Pinpoint the cell where the given text exists, returning its [x, y] midpoint coordinate. 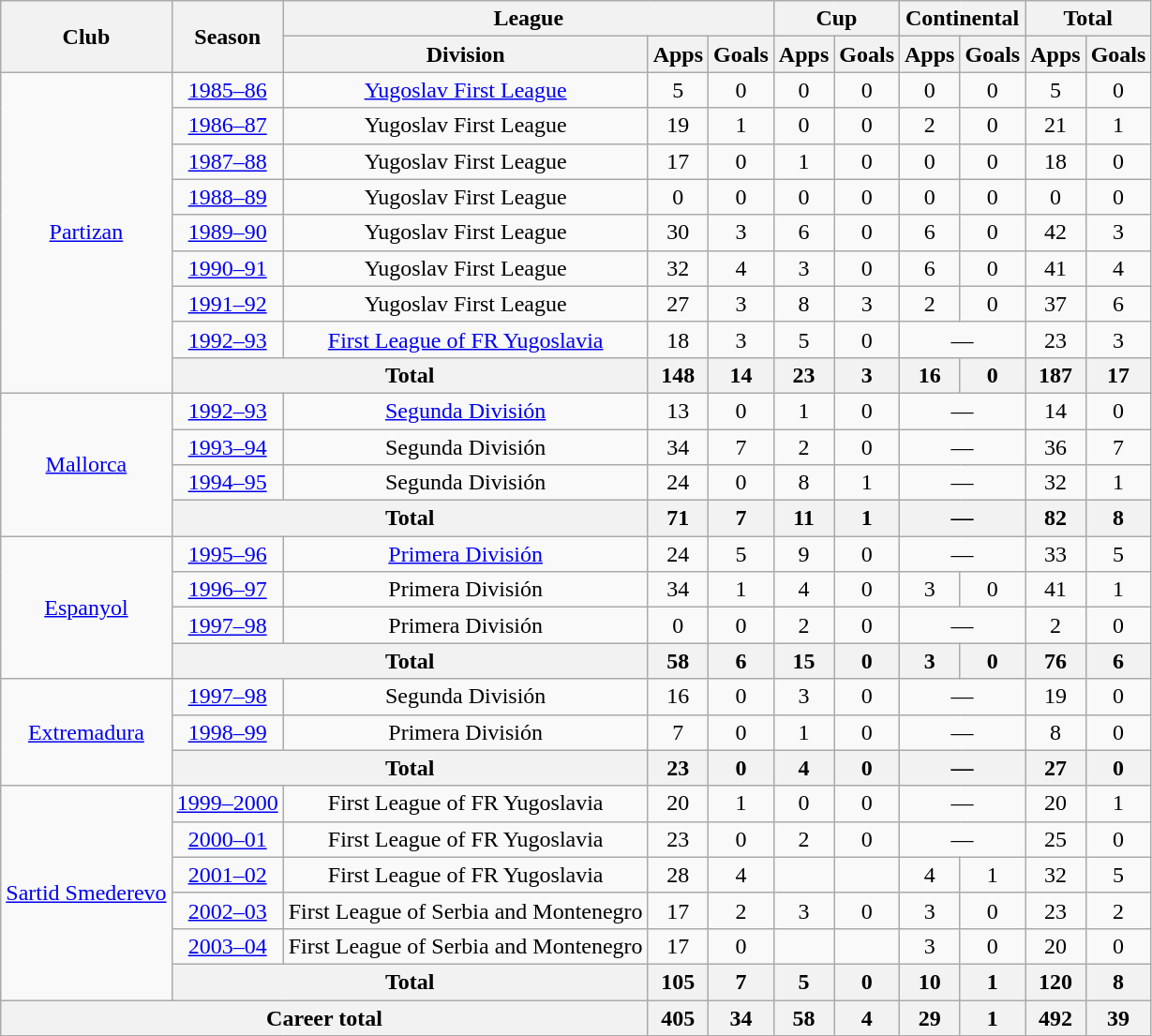
492 [1055, 1017]
42 [1055, 233]
36 [1055, 447]
1987–88 [227, 161]
1993–94 [227, 447]
Extremadura [86, 732]
28 [678, 875]
29 [930, 1017]
Cup [836, 19]
120 [1055, 982]
1989–90 [227, 233]
15 [803, 661]
1988–89 [227, 197]
187 [1055, 375]
1999–2000 [227, 803]
71 [678, 518]
2003–04 [227, 946]
Continental [963, 19]
Club [86, 37]
1994–95 [227, 483]
1986–87 [227, 126]
105 [678, 982]
League [529, 19]
Season [227, 37]
1991–92 [227, 304]
25 [1055, 839]
11 [803, 518]
1998–99 [227, 732]
1985–86 [227, 90]
1990–91 [227, 268]
33 [1055, 554]
39 [1118, 1017]
13 [678, 411]
148 [678, 375]
Sartid Smederevo [86, 893]
76 [1055, 661]
1996–97 [227, 590]
21 [1055, 126]
Partizan [86, 233]
30 [678, 233]
Division [465, 54]
82 [1055, 518]
Career total [324, 1017]
2001–02 [227, 875]
10 [930, 982]
405 [678, 1017]
Mallorca [86, 464]
2002–03 [227, 910]
2000–01 [227, 839]
Espanyol [86, 608]
1995–96 [227, 554]
9 [803, 554]
37 [1055, 304]
